Extract the [X, Y] coordinate from the center of the cell holding the provided text.  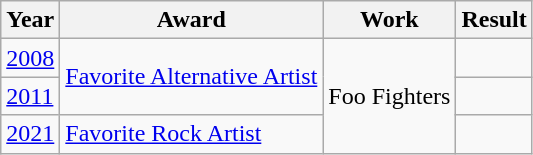
2021 [30, 134]
2008 [30, 58]
Work [390, 20]
Favorite Rock Artist [192, 134]
Foo Fighters [390, 96]
Year [30, 20]
Result [494, 20]
Award [192, 20]
Favorite Alternative Artist [192, 77]
2011 [30, 96]
